Find where the given text appears and provide that cell's center as (X, Y) coordinate. 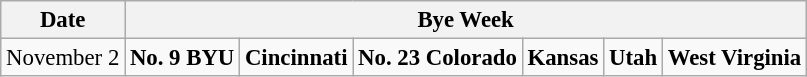
No. 9 BYU (182, 58)
Utah (634, 58)
Kansas (563, 58)
Bye Week (466, 20)
No. 23 Colorado (438, 58)
Date (63, 20)
November 2 (63, 58)
West Virginia (734, 58)
Cincinnati (296, 58)
